From the cell containing the given text, extract its center point as [X, Y] coordinate. 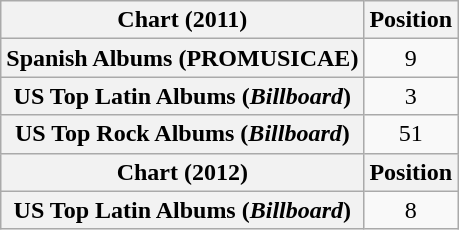
Chart (2012) [182, 172]
9 [411, 58]
US Top Rock Albums (Billboard) [182, 134]
8 [411, 210]
51 [411, 134]
Chart (2011) [182, 20]
Spanish Albums (PROMUSICAE) [182, 58]
3 [411, 96]
